Extract the [X, Y] coordinate from the center of the cell holding the provided text.  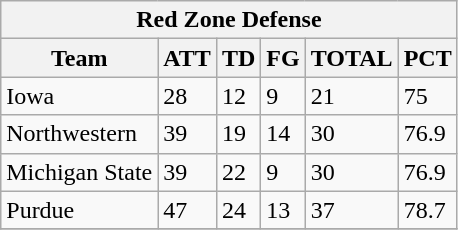
21 [352, 96]
PCT [428, 58]
19 [238, 134]
Purdue [80, 210]
Northwestern [80, 134]
75 [428, 96]
37 [352, 210]
FG [283, 58]
47 [188, 210]
22 [238, 172]
14 [283, 134]
78.7 [428, 210]
13 [283, 210]
28 [188, 96]
TOTAL [352, 58]
TD [238, 58]
Team [80, 58]
Michigan State [80, 172]
ATT [188, 58]
24 [238, 210]
12 [238, 96]
Red Zone Defense [229, 20]
Iowa [80, 96]
